Scan for the cell matching the given text and deliver its [X, Y] coordinate at center. 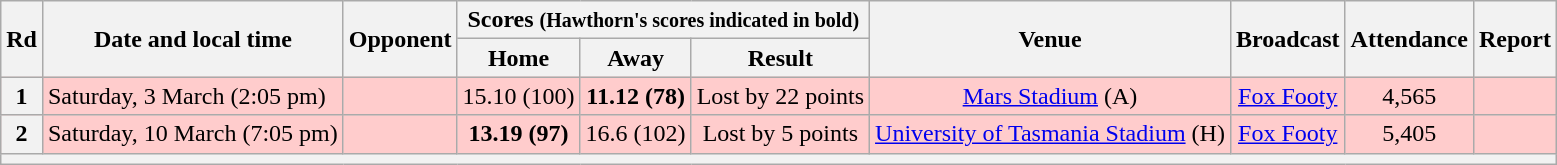
Lost by 22 points [780, 96]
4,565 [1409, 96]
Saturday, 10 March (7:05 pm) [192, 134]
Home [518, 58]
Rd [22, 39]
Saturday, 3 March (2:05 pm) [192, 96]
16.6 (102) [636, 134]
Scores (Hawthorn's scores indicated in bold) [663, 20]
13.19 (97) [518, 134]
Report [1514, 39]
Opponent [400, 39]
Mars Stadium (A) [1050, 96]
Broadcast [1288, 39]
Away [636, 58]
1 [22, 96]
15.10 (100) [518, 96]
5,405 [1409, 134]
Date and local time [192, 39]
2 [22, 134]
Venue [1050, 39]
Result [780, 58]
11.12 (78) [636, 96]
Attendance [1409, 39]
Lost by 5 points [780, 134]
University of Tasmania Stadium (H) [1050, 134]
